Scan for the cell matching the given text and deliver its [X, Y] coordinate at center. 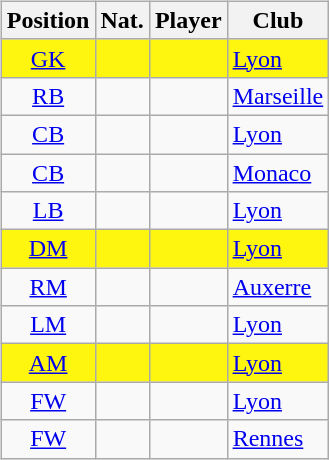
Nat. [122, 20]
DM [48, 249]
RM [48, 287]
LM [48, 325]
Player [188, 20]
Auxerre [278, 287]
Marseille [278, 96]
Monaco [278, 173]
GK [48, 58]
LB [48, 211]
AM [48, 363]
RB [48, 96]
Rennes [278, 439]
Club [278, 20]
Position [48, 20]
